Output the [X, Y] coordinate of the center of the cell containing the given text.  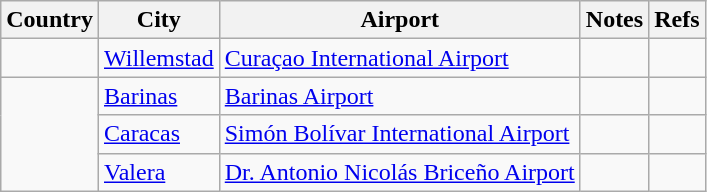
Dr. Antonio Nicolás Briceño Airport [400, 172]
Country [50, 20]
Valera [158, 172]
Caracas [158, 134]
Simón Bolívar International Airport [400, 134]
Willemstad [158, 58]
Barinas [158, 96]
Notes [614, 20]
City [158, 20]
Barinas Airport [400, 96]
Refs [677, 20]
Airport [400, 20]
Curaçao International Airport [400, 58]
